Search for the cell housing the specified text and yield its [X, Y] center coordinate. 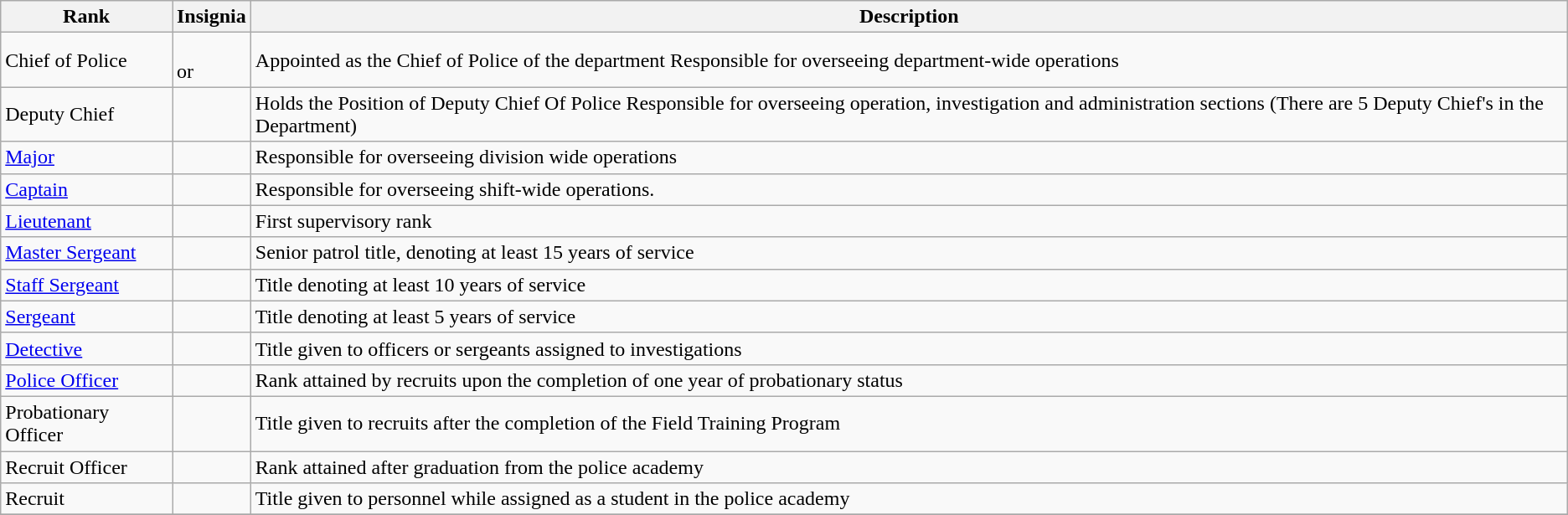
or [212, 60]
Title denoting at least 5 years of service [909, 317]
Insignia [212, 17]
Chief of Police [87, 60]
Lieutenant [87, 221]
Police Officer [87, 380]
First supervisory rank [909, 221]
Sergeant [87, 317]
Deputy Chief [87, 114]
Description [909, 17]
Responsible for overseeing division wide operations [909, 157]
Responsible for overseeing shift-wide operations. [909, 189]
Rank [87, 17]
Master Sergeant [87, 253]
Title given to recruits after the completion of the Field Training Program [909, 424]
Major [87, 157]
Title given to officers or sergeants assigned to investigations [909, 348]
Senior patrol title, denoting at least 15 years of service [909, 253]
Staff Sergeant [87, 285]
Title denoting at least 10 years of service [909, 285]
Detective [87, 348]
Captain [87, 189]
Appointed as the Chief of Police of the department Responsible for overseeing department-wide operations [909, 60]
Recruit [87, 499]
Title given to personnel while assigned as a student in the police academy [909, 499]
Rank attained after graduation from the police academy [909, 466]
Probationary Officer [87, 424]
Recruit Officer [87, 466]
Rank attained by recruits upon the completion of one year of probationary status [909, 380]
